Return [X, Y] of the center of cell containing provided text 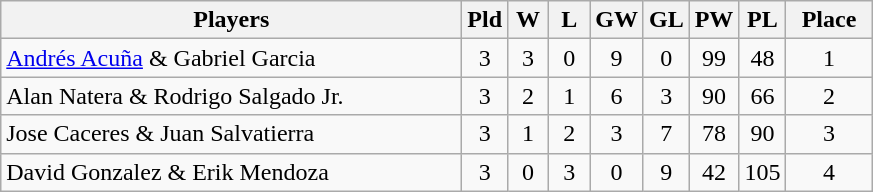
PL [762, 20]
Andrés Acuña & Gabriel Garcia [232, 58]
Pld [485, 20]
Alan Natera & Rodrigo Salgado Jr. [232, 96]
L [570, 20]
David Gonzalez & Erik Mendoza [232, 172]
6 [617, 96]
48 [762, 58]
GL [666, 20]
PW [714, 20]
Jose Caceres & Juan Salvatierra [232, 134]
W [528, 20]
105 [762, 172]
Players [232, 20]
78 [714, 134]
Place [829, 20]
7 [666, 134]
99 [714, 58]
66 [762, 96]
4 [829, 172]
42 [714, 172]
GW [617, 20]
